Scan for the cell matching the given text and deliver its (X, Y) coordinate at center. 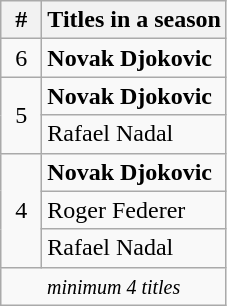
minimum 4 titles (114, 286)
Titles in a season (134, 20)
4 (22, 210)
6 (22, 58)
Roger Federer (134, 210)
# (22, 20)
5 (22, 115)
